Return the (x, y) coordinate for the center point of the cell that contains the specified text.  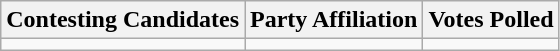
Party Affiliation (334, 20)
Contesting Candidates (123, 20)
Votes Polled (491, 20)
